Determine the [x, y] coordinate at the center of the cell enclosing the given text.  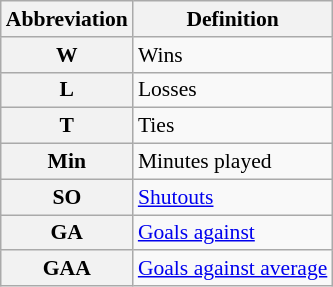
Wins [233, 55]
Goals against [233, 233]
Abbreviation [67, 19]
W [67, 55]
GA [67, 233]
Losses [233, 90]
SO [67, 197]
Goals against average [233, 269]
Minutes played [233, 162]
L [67, 90]
Shutouts [233, 197]
Ties [233, 126]
Min [67, 162]
GAA [67, 269]
Definition [233, 19]
T [67, 126]
